Return [x, y] of the center of cell containing provided text 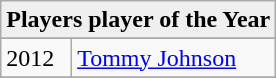
2012 [36, 58]
Tommy Johnson [174, 58]
Players player of the Year [138, 20]
